Return (X, Y) of the center of cell containing provided text 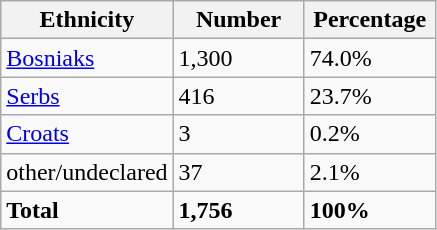
1,756 (238, 210)
23.7% (370, 96)
1,300 (238, 58)
Total (87, 210)
100% (370, 210)
Ethnicity (87, 20)
416 (238, 96)
Croats (87, 134)
37 (238, 172)
0.2% (370, 134)
Number (238, 20)
2.1% (370, 172)
Bosniaks (87, 58)
Percentage (370, 20)
74.0% (370, 58)
Serbs (87, 96)
other/undeclared (87, 172)
3 (238, 134)
